Extract the [x, y] coordinate from the center of the cell holding the provided text.  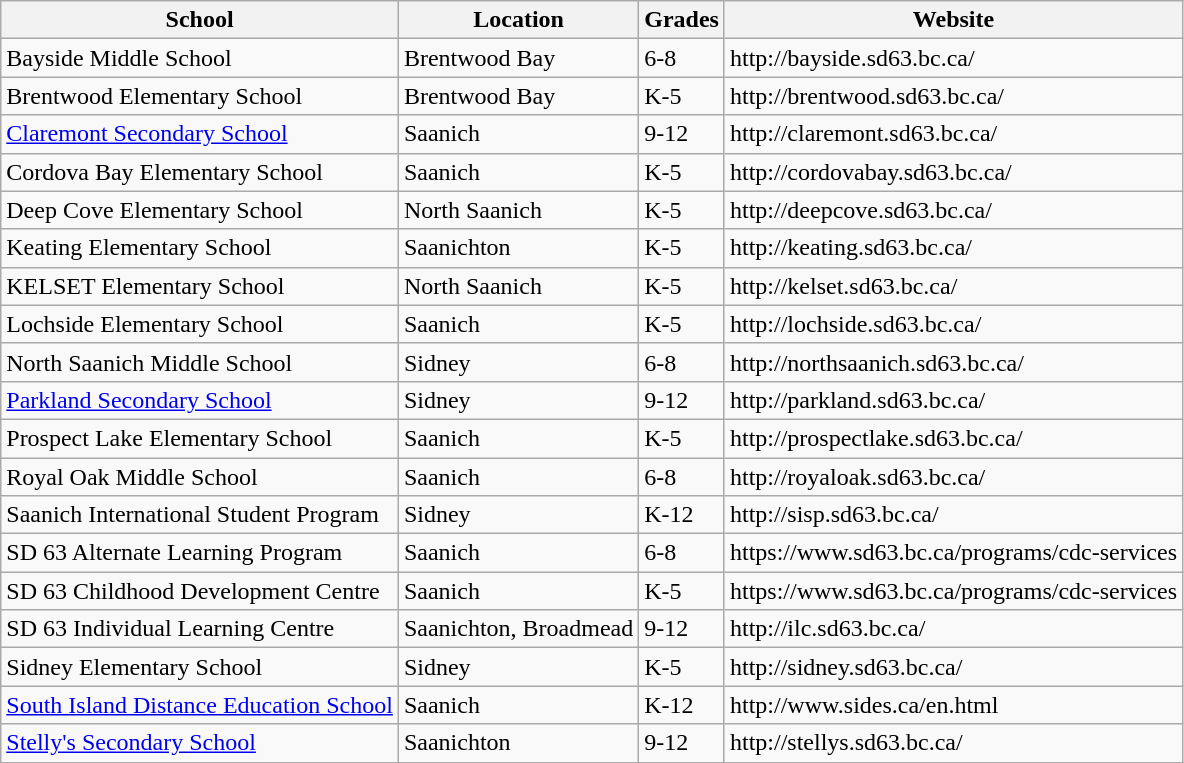
School [200, 20]
http://deepcove.sd63.bc.ca/ [953, 210]
Grades [682, 20]
http://prospectlake.sd63.bc.ca/ [953, 438]
SD 63 Childhood Development Centre [200, 591]
SD 63 Alternate Learning Program [200, 553]
http://sidney.sd63.bc.ca/ [953, 667]
Deep Cove Elementary School [200, 210]
Stelly's Secondary School [200, 743]
http://parkland.sd63.bc.ca/ [953, 400]
SD 63 Individual Learning Centre [200, 629]
Brentwood Elementary School [200, 96]
Keating Elementary School [200, 248]
Location [518, 20]
http://cordovabay.sd63.bc.ca/ [953, 172]
South Island Distance Education School [200, 705]
Lochside Elementary School [200, 324]
http://www.sides.ca/en.html [953, 705]
Royal Oak Middle School [200, 477]
Claremont Secondary School [200, 134]
http://lochside.sd63.bc.ca/ [953, 324]
North Saanich Middle School [200, 362]
Bayside Middle School [200, 58]
Parkland Secondary School [200, 400]
KELSET Elementary School [200, 286]
http://bayside.sd63.bc.ca/ [953, 58]
http://brentwood.sd63.bc.ca/ [953, 96]
http://stellys.sd63.bc.ca/ [953, 743]
http://ilc.sd63.bc.ca/ [953, 629]
http://keating.sd63.bc.ca/ [953, 248]
Cordova Bay Elementary School [200, 172]
Sidney Elementary School [200, 667]
Prospect Lake Elementary School [200, 438]
http://sisp.sd63.bc.ca/ [953, 515]
Saanichton, Broadmead [518, 629]
http://claremont.sd63.bc.ca/ [953, 134]
Website [953, 20]
http://kelset.sd63.bc.ca/ [953, 286]
http://northsaanich.sd63.bc.ca/ [953, 362]
http://royaloak.sd63.bc.ca/ [953, 477]
Saanich International Student Program [200, 515]
